Output the (x, y) coordinate of the center of the cell containing the given text.  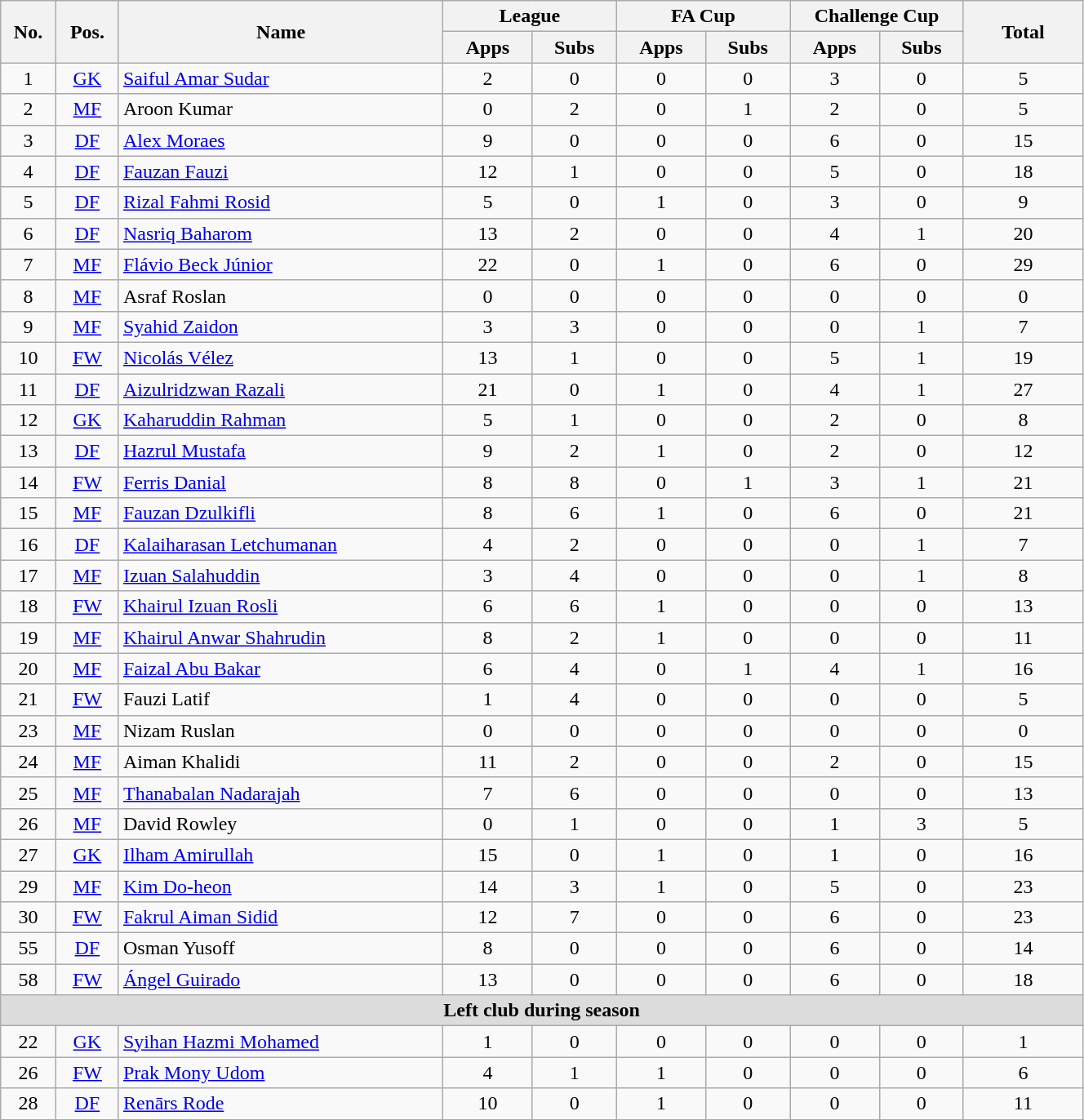
58 (29, 980)
David Rowley (281, 824)
24 (29, 762)
Fauzi Latif (281, 700)
Fakrul Aiman Sidid (281, 918)
Nizam Ruslan (281, 731)
Osman Yusoff (281, 949)
Asraf Roslan (281, 296)
Challenge Cup (877, 16)
Left club during season (542, 1011)
Kalaiharasan Letchumanan (281, 544)
Fauzan Dzulkifli (281, 513)
Khairul Anwar Shahrudin (281, 638)
Ilham Amirullah (281, 855)
Thanabalan Nadarajah (281, 793)
Saiful Amar Sudar (281, 78)
Aizulridzwan Razali (281, 389)
Pos. (87, 32)
Prak Mony Udom (281, 1073)
Ferris Danial (281, 482)
25 (29, 793)
28 (29, 1104)
FA Cup (704, 16)
Renārs Rode (281, 1104)
Kim Do-heon (281, 886)
Khairul Izuan Rosli (281, 607)
Nicolás Vélez (281, 358)
Faizal Abu Bakar (281, 669)
Alex Moraes (281, 140)
Aiman Khalidi (281, 762)
Kaharuddin Rahman (281, 420)
Hazrul Mustafa (281, 451)
Fauzan Fauzi (281, 171)
League (531, 16)
55 (29, 949)
Ángel Guirado (281, 980)
Syahid Zaidon (281, 327)
Nasriq Baharom (281, 233)
30 (29, 918)
Izuan Salahuddin (281, 576)
Flávio Beck Júnior (281, 264)
No. (29, 32)
Rizal Fahmi Rosid (281, 202)
Name (281, 32)
17 (29, 576)
Aroon Kumar (281, 109)
Syihan Hazmi Mohamed (281, 1042)
Total (1023, 32)
